Identify which cell holds the provided text, then report its (X, Y) central coordinate. 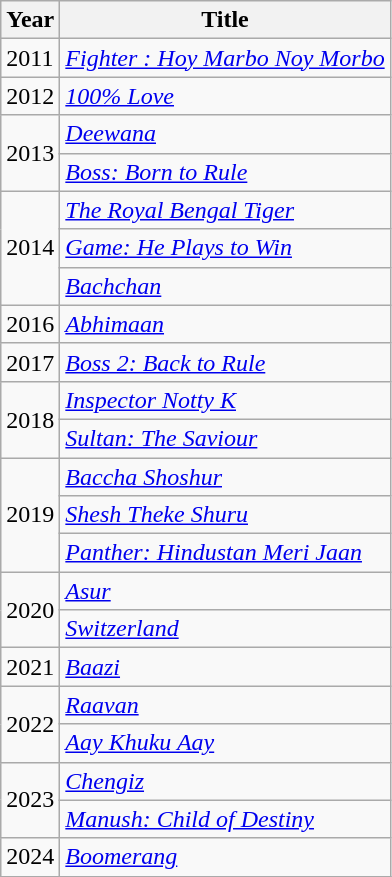
Bachchan (225, 286)
2022 (30, 724)
Fighter : Hoy Marbo Noy Morbo (225, 58)
Chengiz (225, 781)
2024 (30, 857)
2023 (30, 800)
Boss 2: Back to Rule (225, 362)
Shesh Theke Shuru (225, 515)
100% Love (225, 96)
Baccha Shoshur (225, 477)
Title (225, 20)
Inspector Notty K (225, 400)
2020 (30, 610)
Panther: Hindustan Meri Jaan (225, 553)
2013 (30, 153)
2018 (30, 419)
Abhimaan (225, 324)
2021 (30, 667)
Switzerland (225, 629)
2019 (30, 515)
Deewana (225, 134)
Sultan: The Saviour (225, 438)
2014 (30, 248)
Asur (225, 591)
Baazi (225, 667)
Boss: Born to Rule (225, 172)
The Royal Bengal Tiger (225, 210)
Raavan (225, 705)
Manush: Child of Destiny (225, 819)
Year (30, 20)
Game: He Plays to Win (225, 248)
Boomerang (225, 857)
2012 (30, 96)
2016 (30, 324)
2011 (30, 58)
Aay Khuku Aay (225, 743)
2017 (30, 362)
